From the cell containing the given text, extract its center point as (X, Y) coordinate. 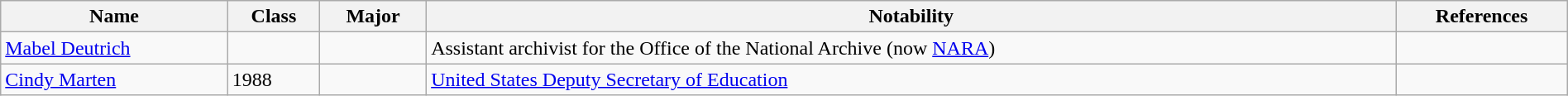
Mabel Deutrich (114, 48)
Class (273, 17)
1988 (273, 79)
References (1482, 17)
Cindy Marten (114, 79)
Major (374, 17)
Name (114, 17)
Notability (911, 17)
Assistant archivist for the Office of the National Archive (now NARA) (911, 48)
United States Deputy Secretary of Education (911, 79)
